From the cell containing the given text, extract its center point as [X, Y] coordinate. 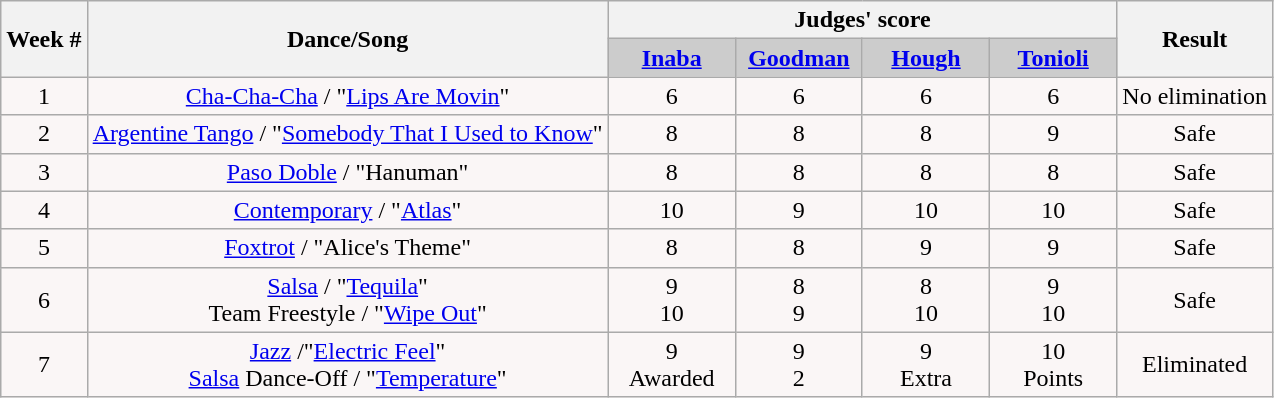
Tonioli [1054, 58]
7 [44, 364]
Argentine Tango / "Somebody That I Used to Know" [348, 134]
92 [798, 364]
9Awarded [672, 364]
10Points [1054, 364]
Dance/Song [348, 39]
Goodman [798, 58]
Result [1195, 39]
5 [44, 248]
3 [44, 172]
2 [44, 134]
Contemporary / "Atlas" [348, 210]
Week # [44, 39]
Salsa / "Tequila"Team Freestyle / "Wipe Out" [348, 300]
Eliminated [1195, 364]
Cha-Cha-Cha / "Lips Are Movin" [348, 96]
9Extra [926, 364]
89 [798, 300]
Jazz /"Electric Feel"Salsa Dance-Off / "Temperature" [348, 364]
810 [926, 300]
Paso Doble / "Hanuman" [348, 172]
Hough [926, 58]
4 [44, 210]
Inaba [672, 58]
Judges' score [862, 20]
1 [44, 96]
No elimination [1195, 96]
Foxtrot / "Alice's Theme" [348, 248]
